Search for the cell housing the specified text and yield its [X, Y] center coordinate. 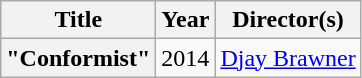
"Conformist" [78, 58]
2014 [186, 58]
Director(s) [288, 20]
Djay Brawner [288, 58]
Year [186, 20]
Title [78, 20]
